Scan for the cell matching the given text and deliver its [x, y] coordinate at center. 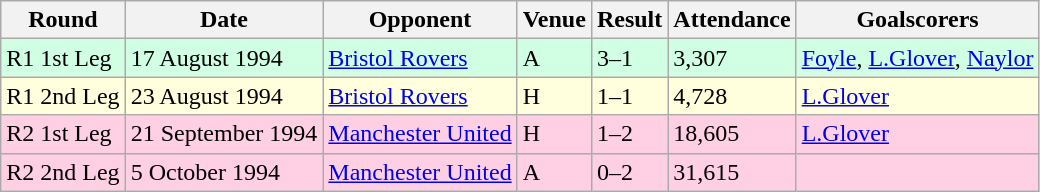
Venue [554, 20]
Attendance [732, 20]
23 August 1994 [224, 96]
Round [63, 20]
R2 1st Leg [63, 134]
0–2 [629, 172]
3–1 [629, 58]
5 October 1994 [224, 172]
18,605 [732, 134]
3,307 [732, 58]
R1 1st Leg [63, 58]
21 September 1994 [224, 134]
17 August 1994 [224, 58]
R1 2nd Leg [63, 96]
1–2 [629, 134]
Result [629, 20]
Date [224, 20]
31,615 [732, 172]
Goalscorers [918, 20]
Opponent [420, 20]
R2 2nd Leg [63, 172]
Foyle, L.Glover, Naylor [918, 58]
4,728 [732, 96]
1–1 [629, 96]
